Output the [X, Y] coordinate of the center of the cell containing the given text.  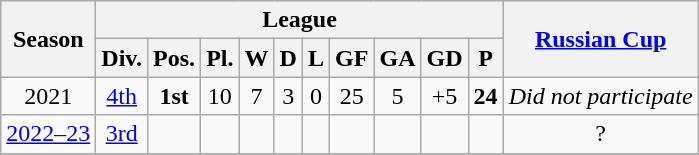
Div. [122, 58]
+5 [444, 96]
P [486, 58]
7 [256, 96]
? [600, 134]
League [300, 20]
Russian Cup [600, 39]
5 [398, 96]
24 [486, 96]
Did not participate [600, 96]
0 [316, 96]
3 [288, 96]
Pl. [220, 58]
L [316, 58]
D [288, 58]
W [256, 58]
GA [398, 58]
Pos. [174, 58]
4th [122, 96]
GF [352, 58]
1st [174, 96]
GD [444, 58]
10 [220, 96]
2022–23 [48, 134]
3rd [122, 134]
2021 [48, 96]
Season [48, 39]
25 [352, 96]
